Locate the cell with the specified text and output its [x, y] center coordinate. 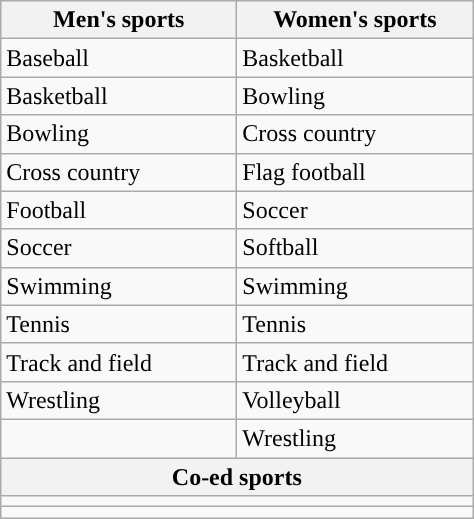
Flag football [355, 172]
Volleyball [355, 400]
Softball [355, 248]
Football [119, 210]
Women's sports [355, 20]
Baseball [119, 58]
Co-ed sports [237, 477]
Men's sports [119, 20]
